Capture the cell that displays the provided text and extract its (x, y) central coordinate. 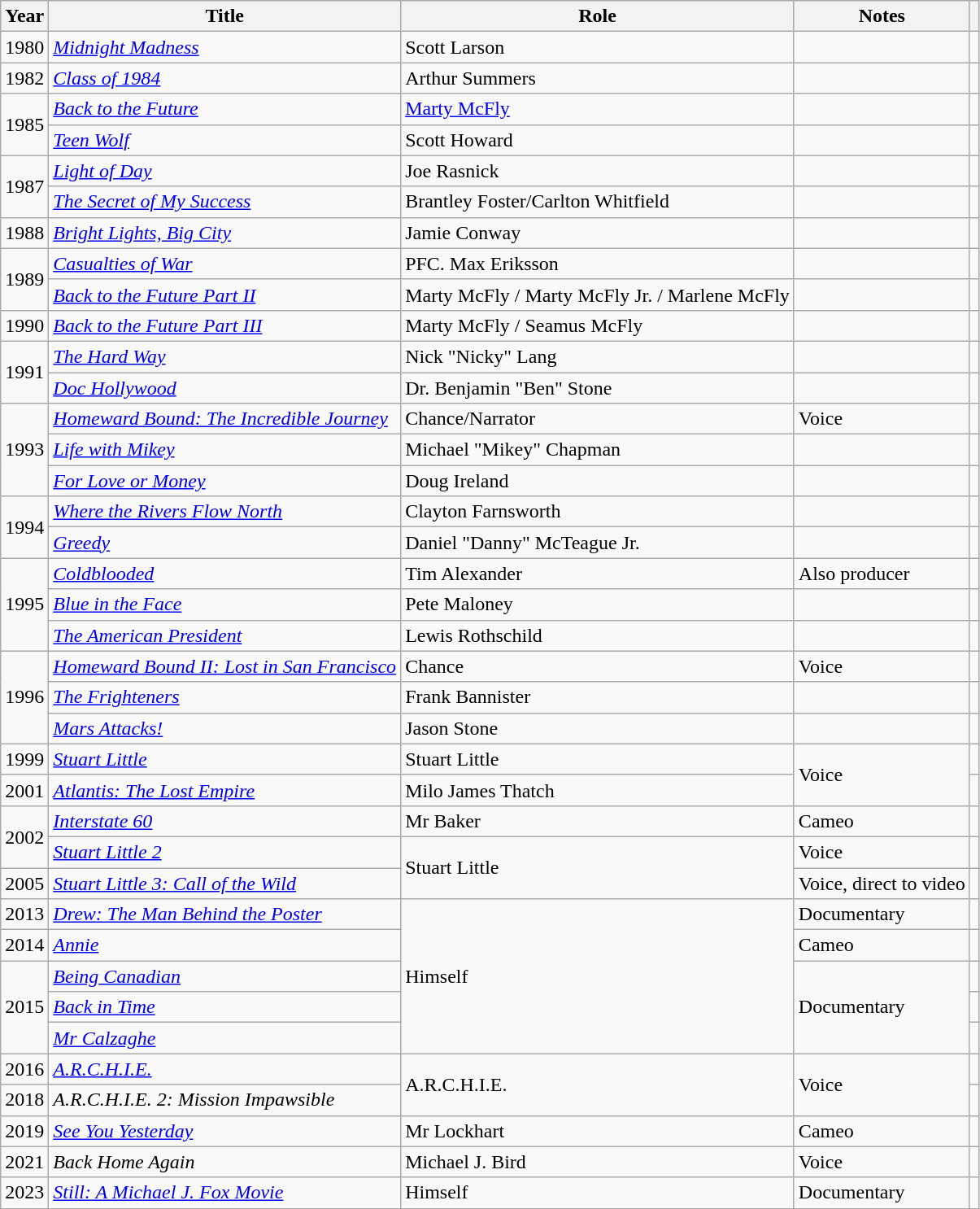
Stuart Little 3: Call of the Wild (224, 883)
Also producer (882, 574)
Interstate 60 (224, 821)
Lewis Rothschild (598, 635)
1993 (24, 450)
Nick "Nicky" Lang (598, 356)
2016 (24, 1069)
Mr Lockhart (598, 1131)
Title (224, 16)
Back to the Future (224, 109)
For Love or Money (224, 481)
2005 (24, 883)
Dr. Benjamin "Ben" Stone (598, 388)
The Frighteners (224, 697)
Atlantis: The Lost Empire (224, 790)
Marty McFly / Seamus McFly (598, 325)
Drew: The Man Behind the Poster (224, 914)
Greedy (224, 543)
PFC. Max Eriksson (598, 264)
2015 (24, 1007)
Life with Mikey (224, 450)
Marty McFly (598, 109)
Where the Rivers Flow North (224, 512)
Doc Hollywood (224, 388)
2023 (24, 1193)
Notes (882, 16)
Blue in the Face (224, 604)
1995 (24, 604)
1991 (24, 372)
1999 (24, 759)
Frank Bannister (598, 697)
Homeward Bound II: Lost in San Francisco (224, 666)
Jason Stone (598, 728)
Joe Rasnick (598, 171)
Annie (224, 945)
2018 (24, 1100)
Mars Attacks! (224, 728)
2021 (24, 1162)
Daniel "Danny" McTeague Jr. (598, 543)
1980 (24, 47)
Class of 1984 (224, 78)
Stuart Little 2 (224, 852)
Bright Lights, Big City (224, 233)
Homeward Bound: The Incredible Journey (224, 419)
1990 (24, 325)
Chance (598, 666)
2002 (24, 836)
The Secret of My Success (224, 202)
Year (24, 16)
Marty McFly / Marty McFly Jr. / Marlene McFly (598, 295)
See You Yesterday (224, 1131)
Arthur Summers (598, 78)
Voice, direct to video (882, 883)
2019 (24, 1131)
Scott Howard (598, 140)
Back to the Future Part III (224, 325)
Back to the Future Part II (224, 295)
1985 (24, 124)
Being Canadian (224, 976)
2001 (24, 790)
Coldblooded (224, 574)
Casualties of War (224, 264)
Michael J. Bird (598, 1162)
1982 (24, 78)
Teen Wolf (224, 140)
Back Home Again (224, 1162)
1996 (24, 697)
Milo James Thatch (598, 790)
Mr Calzaghe (224, 1038)
Pete Maloney (598, 604)
Michael "Mikey" Chapman (598, 450)
The American President (224, 635)
Tim Alexander (598, 574)
Scott Larson (598, 47)
1989 (24, 279)
2013 (24, 914)
Doug Ireland (598, 481)
Back in Time (224, 1007)
2014 (24, 945)
Mr Baker (598, 821)
Chance/Narrator (598, 419)
Midnight Madness (224, 47)
Clayton Farnsworth (598, 512)
Brantley Foster/Carlton Whitfield (598, 202)
1994 (24, 527)
1988 (24, 233)
Light of Day (224, 171)
Jamie Conway (598, 233)
Still: A Michael J. Fox Movie (224, 1193)
A.R.C.H.I.E. 2: Mission Impawsible (224, 1100)
1987 (24, 186)
Role (598, 16)
The Hard Way (224, 356)
